Detect which cell encompasses the target text, then output its (X, Y) center coordinate. 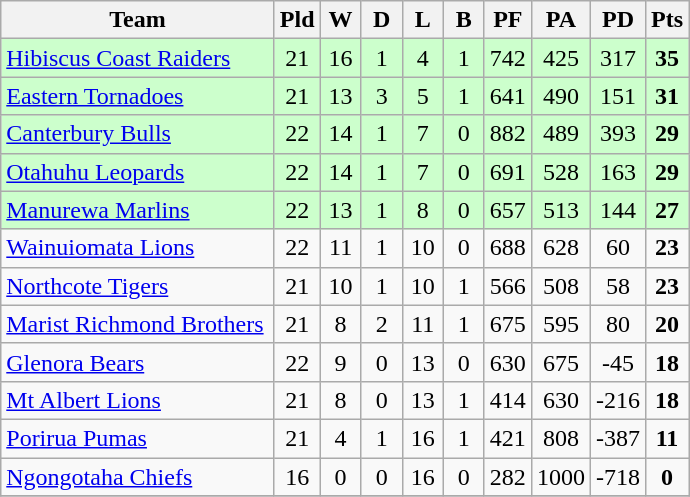
3 (382, 96)
Hibiscus Coast Raiders (138, 58)
151 (618, 96)
B (464, 20)
-216 (618, 400)
393 (618, 134)
Northcote Tigers (138, 286)
513 (560, 210)
628 (560, 248)
595 (560, 324)
691 (508, 172)
PA (560, 20)
Ngongotaha Chiefs (138, 477)
Porirua Pumas (138, 438)
80 (618, 324)
808 (560, 438)
490 (560, 96)
425 (560, 58)
Glenora Bears (138, 362)
9 (340, 362)
882 (508, 134)
-387 (618, 438)
20 (666, 324)
317 (618, 58)
35 (666, 58)
528 (560, 172)
-718 (618, 477)
Eastern Tornadoes (138, 96)
144 (618, 210)
Otahuhu Leopards (138, 172)
PF (508, 20)
Team (138, 20)
2 (382, 324)
L (422, 20)
31 (666, 96)
D (382, 20)
414 (508, 400)
508 (560, 286)
421 (508, 438)
W (340, 20)
-45 (618, 362)
566 (508, 286)
489 (560, 134)
Pts (666, 20)
27 (666, 210)
5 (422, 96)
688 (508, 248)
Marist Richmond Brothers (138, 324)
Canterbury Bulls (138, 134)
641 (508, 96)
163 (618, 172)
60 (618, 248)
Pld (297, 20)
1000 (560, 477)
Wainuiomata Lions (138, 248)
742 (508, 58)
282 (508, 477)
657 (508, 210)
Manurewa Marlins (138, 210)
Mt Albert Lions (138, 400)
PD (618, 20)
58 (618, 286)
